Return the (X, Y) coordinate for the center point of the cell that contains the specified text.  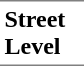
Street Level (42, 33)
